Find where the given text appears and provide that cell's center as [X, Y] coordinate. 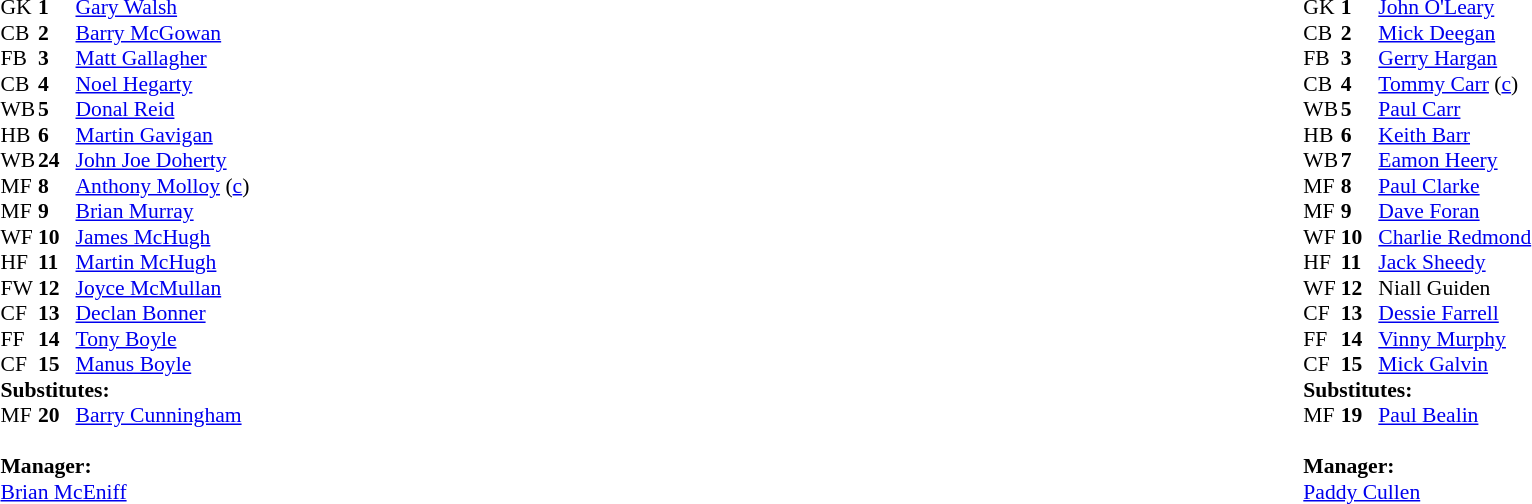
Jack Sheedy [1454, 263]
19 [1360, 415]
Dave Foran [1454, 211]
Eamon Heery [1454, 161]
James McHugh [163, 237]
FW [19, 288]
Gerry Hargan [1454, 59]
Dessie Farrell [1454, 313]
20 [57, 415]
Anthony Molloy (c) [163, 186]
Martin Gavigan [163, 135]
Declan Bonner [163, 313]
Donal Reid [163, 109]
Noel Hegarty [163, 84]
Barry Cunningham [163, 415]
Paul Bealin [1454, 415]
Tony Boyle [163, 339]
John Joe Doherty [163, 161]
7 [1360, 161]
Vinny Murphy [1454, 339]
Manus Boyle [163, 365]
Matt Gallagher [163, 59]
Paul Clarke [1454, 186]
Barry McGowan [163, 33]
Mick Galvin [1454, 365]
Tommy Carr (c) [1454, 84]
Joyce McMullan [163, 288]
Mick Deegan [1454, 33]
Niall Guiden [1454, 288]
Paul Carr [1454, 109]
Charlie Redmond [1454, 237]
24 [57, 161]
Brian Murray [163, 211]
Martin McHugh [163, 263]
Keith Barr [1454, 135]
